Capture the cell that displays the provided text and extract its [x, y] central coordinate. 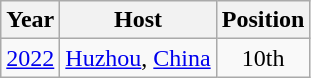
Position [263, 20]
Huzhou, China [138, 58]
2022 [30, 58]
Host [138, 20]
10th [263, 58]
Year [30, 20]
